Search for the cell housing the specified text and yield its (x, y) center coordinate. 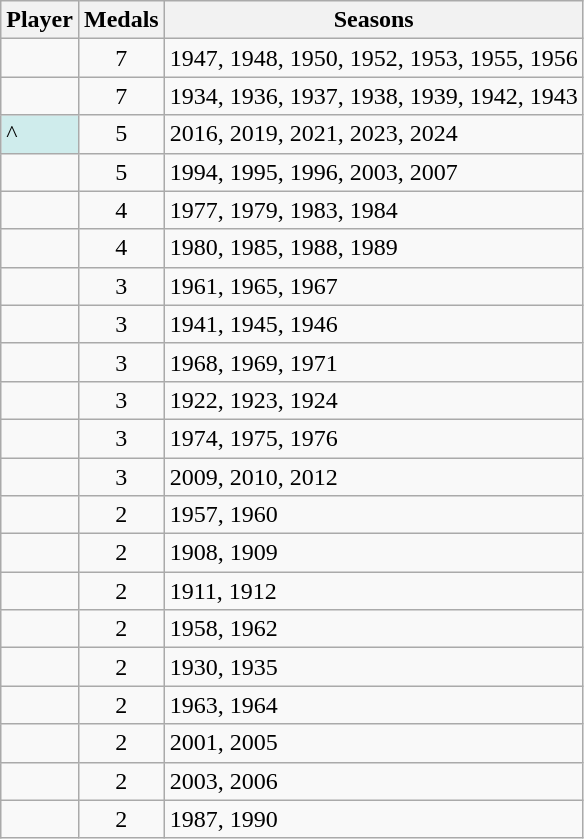
1908, 1909 (374, 553)
1977, 1979, 1983, 1984 (374, 210)
1941, 1945, 1946 (374, 324)
1957, 1960 (374, 515)
2009, 2010, 2012 (374, 477)
1980, 1985, 1988, 1989 (374, 248)
1963, 1964 (374, 705)
1987, 1990 (374, 819)
1911, 1912 (374, 591)
1974, 1975, 1976 (374, 438)
1934, 1936, 1937, 1938, 1939, 1942, 1943 (374, 96)
1968, 1969, 1971 (374, 362)
1994, 1995, 1996, 2003, 2007 (374, 172)
Seasons (374, 20)
1922, 1923, 1924 (374, 400)
^ (40, 134)
Medals (121, 20)
2016, 2019, 2021, 2023, 2024 (374, 134)
1947, 1948, 1950, 1952, 1953, 1955, 1956 (374, 58)
1930, 1935 (374, 667)
Player (40, 20)
1961, 1965, 1967 (374, 286)
2003, 2006 (374, 781)
2001, 2005 (374, 743)
1958, 1962 (374, 629)
